Determine the [x, y] coordinate at the center of the cell enclosing the given text.  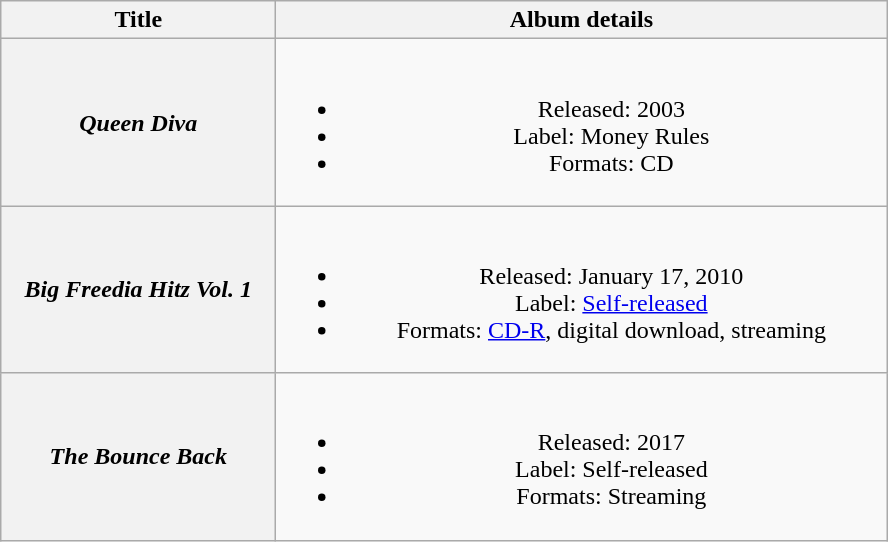
Queen Diva [138, 122]
Released: January 17, 2010Label: Self-releasedFormats: CD-R, digital download, streaming [582, 290]
The Bounce Back [138, 456]
Released: 2003Label: Money RulesFormats: CD [582, 122]
Album details [582, 20]
Big Freedia Hitz Vol. 1 [138, 290]
Title [138, 20]
Released: 2017Label: Self-releasedFormats: Streaming [582, 456]
